Determine the (x, y) coordinate at the center of the cell enclosing the given text.  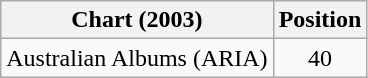
Australian Albums (ARIA) (137, 58)
40 (320, 58)
Position (320, 20)
Chart (2003) (137, 20)
